For the text-containing cell, return its midpoint in (X, Y) coordinate format. 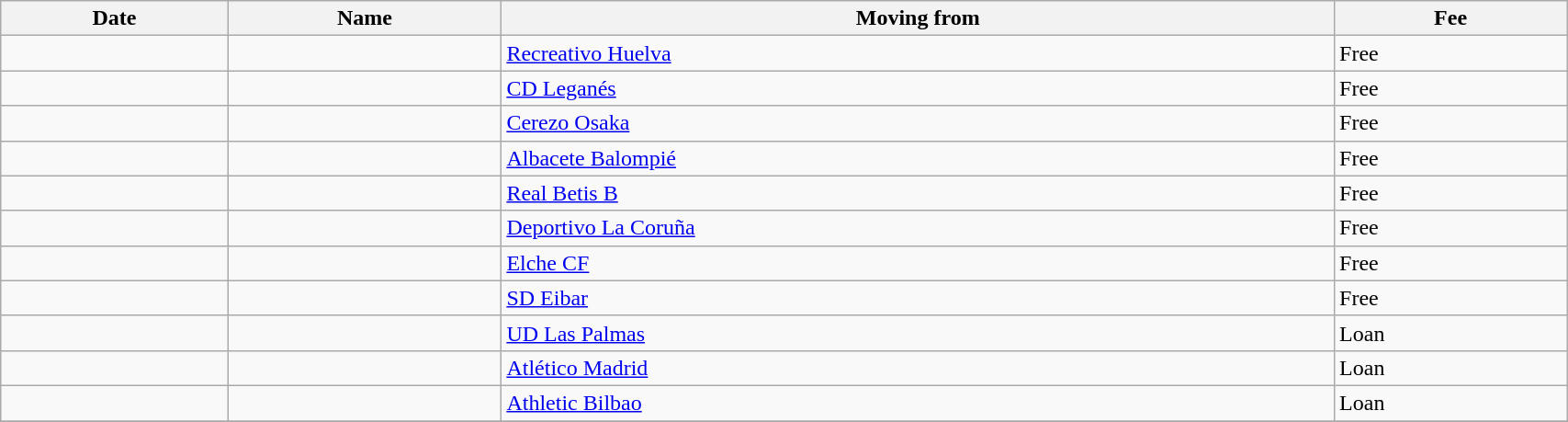
Real Betis B (919, 193)
Name (365, 18)
Cerezo Osaka (919, 123)
SD Eibar (919, 298)
Albacete Balompié (919, 158)
Deportivo La Coruña (919, 228)
Recreativo Huelva (919, 53)
CD Leganés (919, 88)
Atlético Madrid (919, 368)
Moving from (919, 18)
UD Las Palmas (919, 333)
Elche CF (919, 263)
Fee (1451, 18)
Date (114, 18)
Athletic Bilbao (919, 403)
